Pinpoint the cell where the given text exists, returning its (X, Y) midpoint coordinate. 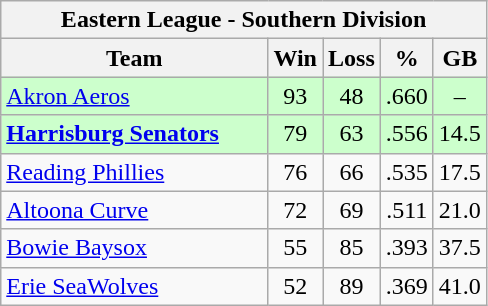
69 (351, 210)
79 (296, 134)
Win (296, 58)
21.0 (460, 210)
72 (296, 210)
.369 (406, 286)
76 (296, 172)
Harrisburg Senators (134, 134)
66 (351, 172)
Altoona Curve (134, 210)
.535 (406, 172)
17.5 (460, 172)
Akron Aeros (134, 96)
– (460, 96)
93 (296, 96)
48 (351, 96)
Reading Phillies (134, 172)
Eastern League - Southern Division (244, 20)
Team (134, 58)
GB (460, 58)
85 (351, 248)
37.5 (460, 248)
.660 (406, 96)
52 (296, 286)
55 (296, 248)
% (406, 58)
14.5 (460, 134)
89 (351, 286)
Bowie Baysox (134, 248)
Erie SeaWolves (134, 286)
.393 (406, 248)
.556 (406, 134)
.511 (406, 210)
Loss (351, 58)
41.0 (460, 286)
63 (351, 134)
